Extract the (X, Y) coordinate from the center of the cell holding the provided text.  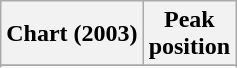
Chart (2003) (72, 34)
Peakposition (189, 34)
